Scan for the cell matching the given text and deliver its (x, y) coordinate at center. 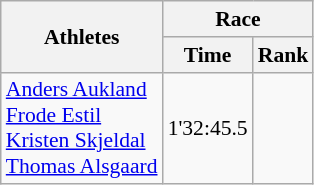
Time (208, 55)
1'32:45.5 (208, 128)
Rank (284, 55)
Athletes (82, 36)
Race (238, 19)
Anders AuklandFrode EstilKristen SkjeldalThomas Alsgaard (82, 128)
